Extract the (X, Y) coordinate from the center of the cell holding the provided text.  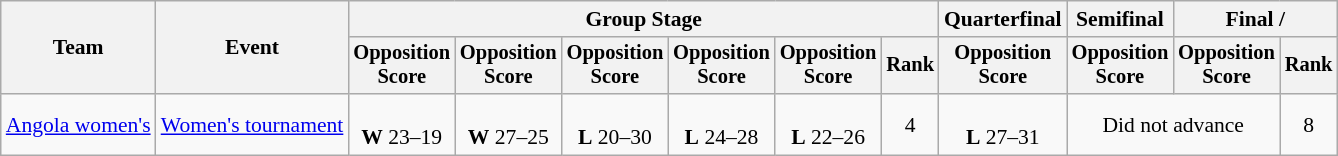
Quarterfinal (1003, 19)
Team (78, 48)
L 20–30 (616, 124)
Semifinal (1120, 19)
L 22–26 (828, 124)
Group Stage (644, 19)
W 27–25 (508, 124)
8 (1309, 124)
4 (910, 124)
W 23–19 (402, 124)
L 24–28 (722, 124)
Did not advance (1174, 124)
Event (252, 48)
Angola women's (78, 124)
Final / (1255, 19)
Women's tournament (252, 124)
L 27–31 (1003, 124)
